Provide the (x, y) coordinate of the cell's center where the given text is located.  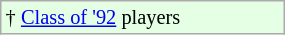
† Class of '92 players (142, 17)
